From the cell containing the given text, extract its center point as [x, y] coordinate. 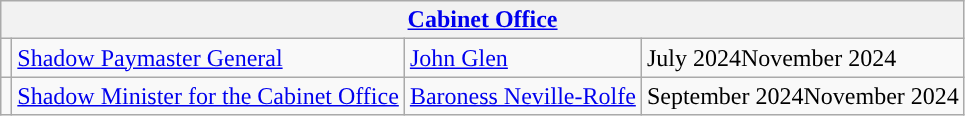
July 2024November 2024 [802, 58]
Cabinet Office [483, 20]
John Glen [522, 58]
Shadow Paymaster General [208, 58]
Shadow Minister for the Cabinet Office [208, 96]
September 2024November 2024 [802, 96]
Baroness Neville-Rolfe [522, 96]
